Extract the [x, y] coordinate from the center of the cell holding the provided text.  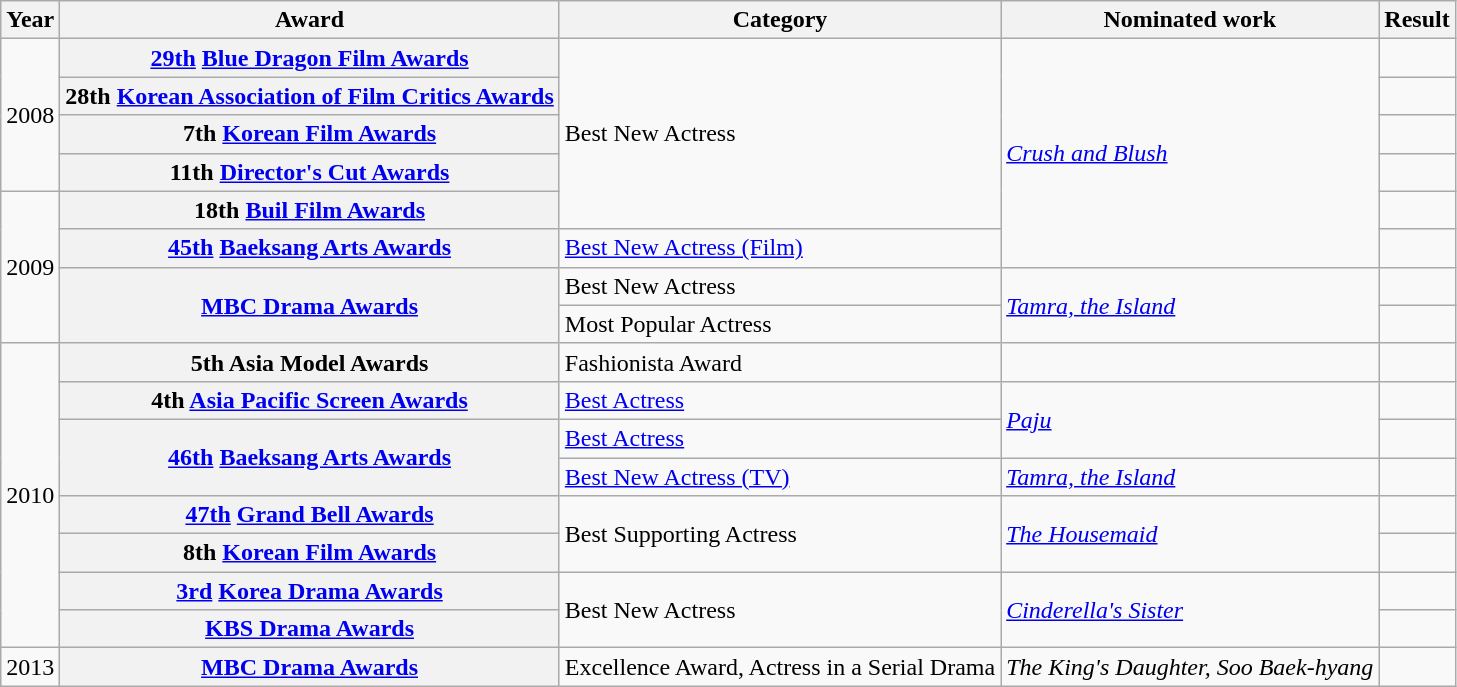
3rd Korea Drama Awards [310, 591]
Fashionista Award [780, 362]
Category [780, 20]
Best New Actress (Film) [780, 248]
Best Supporting Actress [780, 534]
2008 [30, 115]
45th Baeksang Arts Awards [310, 248]
Nominated work [1190, 20]
Award [310, 20]
Crush and Blush [1190, 153]
Result [1417, 20]
Cinderella's Sister [1190, 610]
Excellence Award, Actress in a Serial Drama [780, 667]
Paju [1190, 419]
2009 [30, 267]
2010 [30, 495]
8th Korean Film Awards [310, 553]
KBS Drama Awards [310, 629]
The Housemaid [1190, 534]
The King's Daughter, Soo Baek-hyang [1190, 667]
11th Director's Cut Awards [310, 172]
18th Buil Film Awards [310, 210]
47th Grand Bell Awards [310, 515]
46th Baeksang Arts Awards [310, 457]
7th Korean Film Awards [310, 134]
2013 [30, 667]
28th Korean Association of Film Critics Awards [310, 96]
29th Blue Dragon Film Awards [310, 58]
4th Asia Pacific Screen Awards [310, 400]
Year [30, 20]
5th Asia Model Awards [310, 362]
Most Popular Actress [780, 324]
Best New Actress (TV) [780, 477]
